Identify which cell holds the provided text, then report its [x, y] central coordinate. 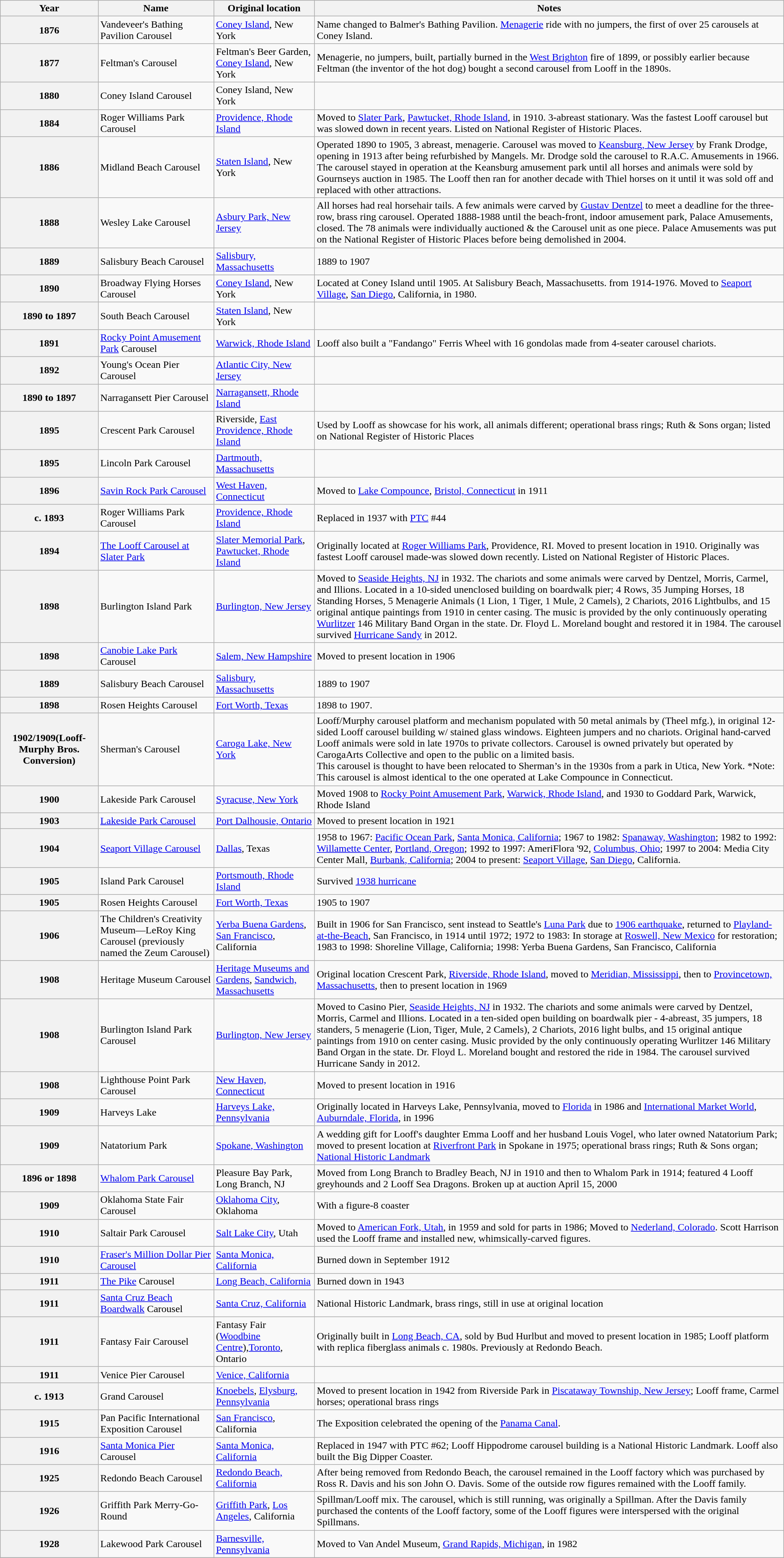
Asbury Park, New Jersey [264, 223]
c. 1893 [49, 518]
Port Dalhousie, Ontario [264, 821]
Warwick, Rhode Island [264, 343]
Midland Beach Carousel [156, 167]
Original location [264, 8]
1892 [49, 370]
Natatorium Park [156, 1145]
Broadway Flying Horses Carousel [156, 288]
Griffith Park Merry-Go-Round [156, 1511]
Survived 1938 hurricane [549, 881]
1886 [49, 167]
Whalom Park Carousel [156, 1178]
Lincoln Park Carousel [156, 463]
Redondo Beach Carousel [156, 1478]
1915 [49, 1424]
Feltman's Beer Garden, Coney Island, New York [264, 63]
Moved 1908 to Rocky Point Amusement Park, Warwick, Rhode Island, and 1930 to Goddard Park, Warwick, Rhode Island [549, 799]
Salem, New Hampshire [264, 656]
Narragansett Pier Carousel [156, 397]
Lakewood Park Carousel [156, 1544]
Originally located in Harveys Lake, Pennsylvania, moved to Florida in 1986 and International Market World, Auburndale, Florida, in 1996 [549, 1113]
Heritage Museums and Gardens, Sandwich, Massachusetts [264, 980]
Year [49, 8]
Moved to present location in 1916 [549, 1085]
Venice Pier Carousel [156, 1375]
Knoebels, Elysburg, Pennsylvania [264, 1396]
Island Park Carousel [156, 881]
1898 to 1907. [549, 705]
Looff also built a "Fandango" Ferris Wheel with 16 gondolas made from 4-seater carousel chariots. [549, 343]
Syracuse, New York [264, 799]
1890 [49, 288]
1904 [49, 848]
1928 [49, 1544]
Grand Carousel [156, 1396]
1903 [49, 821]
Saltair Park Carousel [156, 1232]
Moved to Van Andel Museum, Grand Rapids, Michigan, in 1982 [549, 1544]
1916 [49, 1450]
1891 [49, 343]
Slater Memorial Park, Pawtucket, Rhode Island [264, 551]
South Beach Carousel [156, 316]
Lighthouse Point Park Carousel [156, 1085]
West Haven, Connecticut [264, 491]
Seaport Village Carousel [156, 848]
1877 [49, 63]
Dallas, Texas [264, 848]
1925 [49, 1478]
Fantasy Fair (Woodbine Centre),Toronto, Ontario [264, 1341]
Griffith Park, Los Angeles, California [264, 1511]
Atlantic City, New Jersey [264, 370]
c. 1913 [49, 1396]
Heritage Museum Carousel [156, 980]
Savin Rock Park Carousel [156, 491]
The Looff Carousel at Slater Park [156, 551]
Salt Lake City, Utah [264, 1232]
Young's Ocean Pier Carousel [156, 370]
Fantasy Fair Carousel [156, 1341]
Portsmouth, Rhode Island [264, 881]
Moved to present location in 1906 [549, 656]
Burlington Island Park [156, 607]
Santa Cruz, California [264, 1303]
1926 [49, 1511]
Yerba Buena Gardens, San Francisco, California [264, 936]
1896 [49, 491]
Redondo Beach, California [264, 1478]
Oklahoma City, Oklahoma [264, 1206]
Caroga Lake, New York [264, 749]
San Francisco, California [264, 1424]
Fraser's Million Dollar Pier Carousel [156, 1260]
Located at Coney Island until 1905. At Salisbury Beach, Massachusetts. from 1914-1976. Moved to Seaport Village, San Diego, California, in 1980. [549, 288]
Moved to present location in 1921 [549, 821]
Sherman's Carousel [156, 749]
New Haven, Connecticut [264, 1085]
Santa Monica Pier Carousel [156, 1450]
Replaced in 1947 with PTC #62; Looff Hippodrome carousel building is a National Historic Landmark. Looff also built the Big Dipper Coaster. [549, 1450]
1894 [49, 551]
Name [156, 8]
1900 [49, 799]
The Exposition celebrated the opening of the Panama Canal. [549, 1424]
Harveys Lake, Pennsylvania [264, 1113]
Santa Cruz Beach Boardwalk Carousel [156, 1303]
1888 [49, 223]
Narragansett, Rhode Island [264, 397]
Burned down in 1943 [549, 1282]
Notes [549, 8]
Spokane, Washington [264, 1145]
Pan Pacific International Exposition Carousel [156, 1424]
Crescent Park Carousel [156, 431]
Wesley Lake Carousel [156, 223]
National Historic Landmark, brass rings, still in use at original location [549, 1303]
Pleasure Bay Park, Long Branch, NJ [264, 1178]
Feltman's Carousel [156, 63]
1876 [49, 30]
Long Beach, California [264, 1282]
1902/1909(Looff-Murphy Bros. Conversion) [49, 749]
1906 [49, 936]
Rocky Point Amusement Park Carousel [156, 343]
Barnesville, Pennsylvania [264, 1544]
The Children's Creativity Museum—LeRoy King Carousel (previously named the Zeum Carousel) [156, 936]
Venice, California [264, 1375]
Moved to present location in 1942 from Riverside Park in Piscataway Township, New Jersey; Looff frame, Carmel horses; operational brass rings [549, 1396]
Riverside, East Providence, Rhode Island [264, 431]
Harveys Lake [156, 1113]
Moved to Lake Compounce, Bristol, Connecticut in 1911 [549, 491]
Burned down in September 1912 [549, 1260]
Vandeveer's Bathing Pavilion Carousel [156, 30]
1896 or 1898 [49, 1178]
Replaced in 1937 with PTC #44 [549, 518]
Oklahoma State Fair Carousel [156, 1206]
Canobie Lake Park Carousel [156, 656]
Name changed to Balmer's Bathing Pavilion. Menagerie ride with no jumpers, the first of over 25 carousels at Coney Island. [549, 30]
Burlington Island Park Carousel [156, 1036]
Coney Island Carousel [156, 96]
1884 [49, 123]
The Pike Carousel [156, 1282]
With a figure-8 coaster [549, 1206]
Dartmouth, Massachusetts [264, 463]
1880 [49, 96]
1905 to 1907 [549, 902]
